Determine the [x, y] coordinate at the center of the cell enclosing the given text.  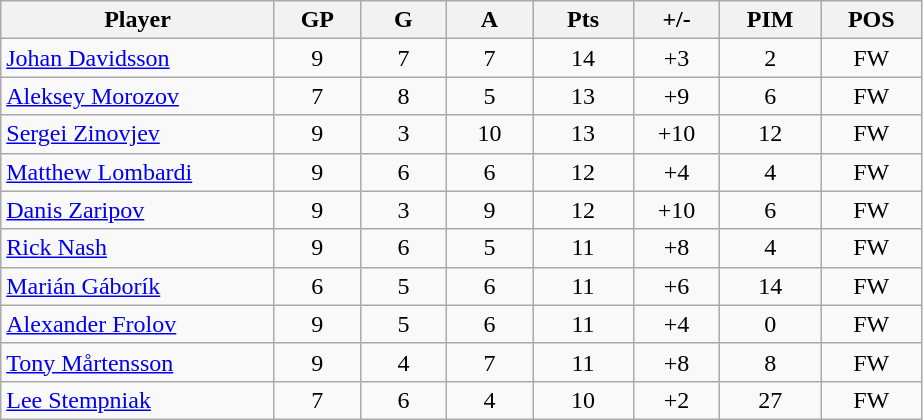
0 [770, 324]
Lee Stempniak [138, 400]
Rick Nash [138, 248]
2 [770, 58]
GP [317, 20]
27 [770, 400]
A [489, 20]
PIM [770, 20]
Sergei Zinovjev [138, 134]
+3 [677, 58]
Johan Davidsson [138, 58]
+2 [677, 400]
+/- [677, 20]
Marián Gáborík [138, 286]
+6 [677, 286]
G [403, 20]
POS [872, 20]
Matthew Lombardi [138, 172]
Alexander Frolov [138, 324]
Pts [582, 20]
Player [138, 20]
Tony Mårtensson [138, 362]
+9 [677, 96]
Aleksey Morozov [138, 96]
Danis Zaripov [138, 210]
